Scan for the cell matching the given text and deliver its [X, Y] coordinate at center. 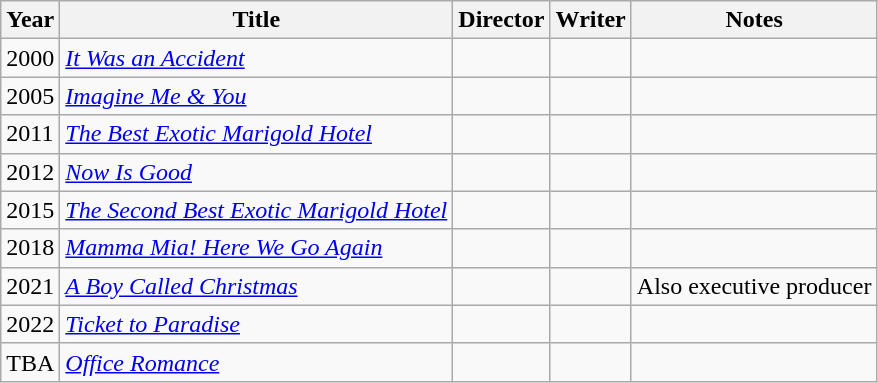
2021 [30, 286]
Writer [590, 20]
A Boy Called Christmas [256, 286]
Title [256, 20]
The Second Best Exotic Marigold Hotel [256, 210]
2005 [30, 96]
TBA [30, 362]
Mamma Mia! Here We Go Again [256, 248]
2018 [30, 248]
Year [30, 20]
Also executive producer [754, 286]
Now Is Good [256, 172]
2000 [30, 58]
Ticket to Paradise [256, 324]
2022 [30, 324]
2015 [30, 210]
It Was an Accident [256, 58]
Director [502, 20]
2011 [30, 134]
Imagine Me & You [256, 96]
Notes [754, 20]
The Best Exotic Marigold Hotel [256, 134]
Office Romance [256, 362]
2012 [30, 172]
